For the text-containing cell, return its midpoint in (x, y) coordinate format. 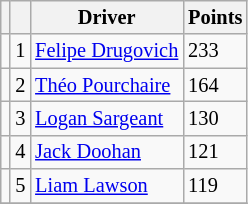
Driver (106, 17)
3 (20, 118)
Points (215, 17)
119 (215, 186)
Théo Pourchaire (106, 85)
121 (215, 152)
Liam Lawson (106, 186)
130 (215, 118)
Felipe Drugovich (106, 51)
Logan Sargeant (106, 118)
2 (20, 85)
233 (215, 51)
4 (20, 152)
164 (215, 85)
1 (20, 51)
5 (20, 186)
Jack Doohan (106, 152)
